For the text-containing cell, return its midpoint in [X, Y] coordinate format. 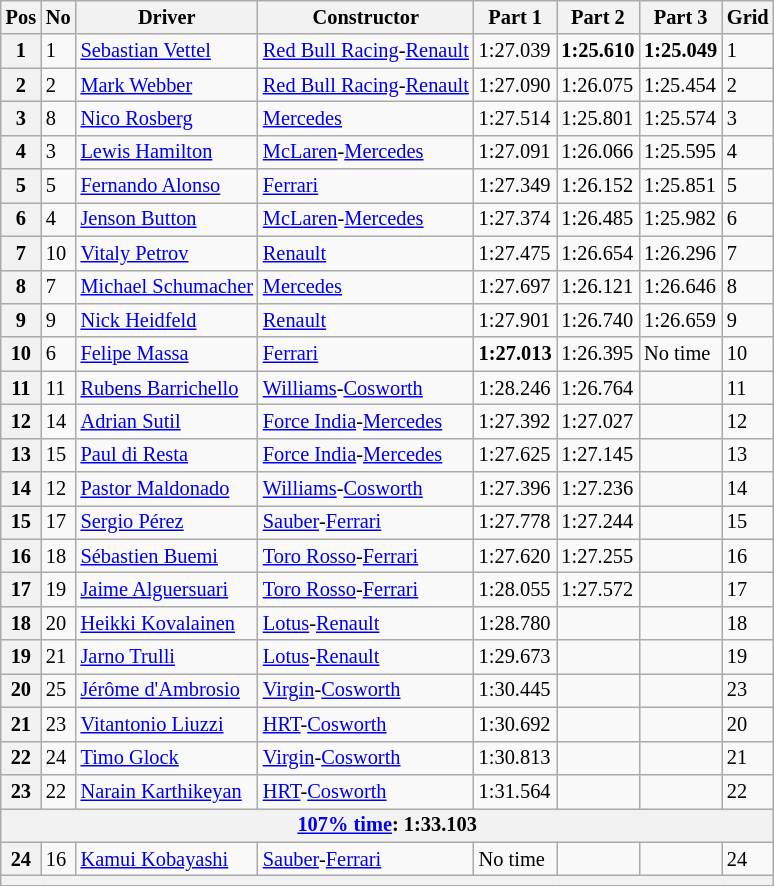
Adrian Sutil [167, 421]
1:26.066 [598, 152]
1:25.049 [680, 51]
1:25.801 [598, 118]
1:27.027 [598, 421]
1:26.296 [680, 253]
Jarno Trulli [167, 657]
Driver [167, 17]
Michael Schumacher [167, 287]
1:30.445 [516, 690]
1:28.246 [516, 388]
1:27.255 [598, 556]
Pos [21, 17]
1:27.039 [516, 51]
1:27.514 [516, 118]
1:27.091 [516, 152]
1:27.244 [598, 522]
No [58, 17]
Timo Glock [167, 758]
Fernando Alonso [167, 186]
1:27.392 [516, 421]
1:26.646 [680, 287]
1:25.595 [680, 152]
1:27.697 [516, 287]
1:27.374 [516, 219]
1:27.625 [516, 455]
Mark Webber [167, 85]
1:29.673 [516, 657]
1:28.055 [516, 589]
Sébastien Buemi [167, 556]
Rubens Barrichello [167, 388]
Lewis Hamilton [167, 152]
Sebastian Vettel [167, 51]
Constructor [366, 17]
1:27.572 [598, 589]
1:27.901 [516, 320]
Heikki Kovalainen [167, 623]
Felipe Massa [167, 354]
Jérôme d'Ambrosio [167, 690]
Sergio Pérez [167, 522]
Narain Karthikeyan [167, 791]
Part 2 [598, 17]
1:31.564 [516, 791]
1:27.090 [516, 85]
Part 1 [516, 17]
1:26.075 [598, 85]
1:26.654 [598, 253]
Grid [748, 17]
1:27.013 [516, 354]
107% time: 1:33.103 [388, 825]
Nick Heidfeld [167, 320]
1:26.152 [598, 186]
1:27.620 [516, 556]
1:26.659 [680, 320]
1:26.395 [598, 354]
1:27.145 [598, 455]
1:26.485 [598, 219]
Jaime Alguersuari [167, 589]
1:25.454 [680, 85]
1:25.851 [680, 186]
Nico Rosberg [167, 118]
Pastor Maldonado [167, 489]
1:28.780 [516, 623]
1:26.764 [598, 388]
Kamui Kobayashi [167, 859]
25 [58, 690]
1:25.982 [680, 219]
1:30.692 [516, 724]
1:26.121 [598, 287]
Part 3 [680, 17]
1:26.740 [598, 320]
1:27.396 [516, 489]
1:25.610 [598, 51]
1:27.475 [516, 253]
Jenson Button [167, 219]
1:25.574 [680, 118]
1:27.778 [516, 522]
Vitantonio Liuzzi [167, 724]
Vitaly Petrov [167, 253]
Paul di Resta [167, 455]
1:27.349 [516, 186]
1:30.813 [516, 758]
1:27.236 [598, 489]
